Extract the [x, y] coordinate from the center of the cell holding the provided text.  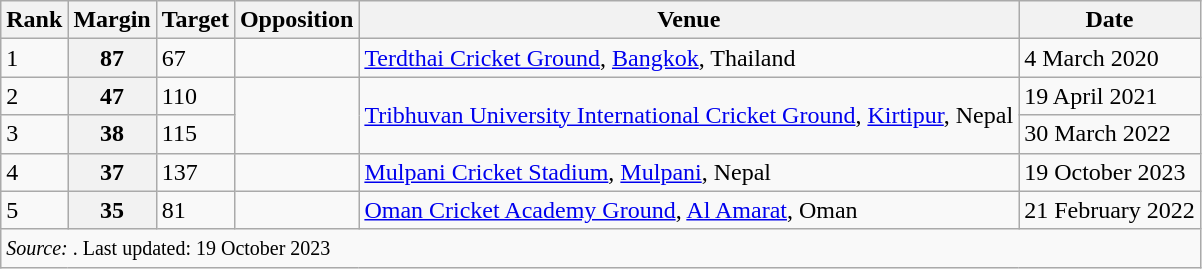
38 [112, 134]
87 [112, 58]
35 [112, 210]
4 [34, 172]
67 [195, 58]
Oman Cricket Academy Ground, Al Amarat, Oman [689, 210]
Source: . Last updated: 19 October 2023 [601, 248]
Mulpani Cricket Stadium, Mulpani, Nepal [689, 172]
Tribhuvan University International Cricket Ground, Kirtipur, Nepal [689, 115]
Margin [112, 20]
Date [1110, 20]
5 [34, 210]
21 February 2022 [1110, 210]
Terdthai Cricket Ground, Bangkok, Thailand [689, 58]
19 April 2021 [1110, 96]
115 [195, 134]
30 March 2022 [1110, 134]
110 [195, 96]
137 [195, 172]
3 [34, 134]
1 [34, 58]
4 March 2020 [1110, 58]
19 October 2023 [1110, 172]
Opposition [296, 20]
47 [112, 96]
37 [112, 172]
2 [34, 96]
Target [195, 20]
Rank [34, 20]
81 [195, 210]
Venue [689, 20]
